Detect which cell encompasses the target text, then output its (X, Y) center coordinate. 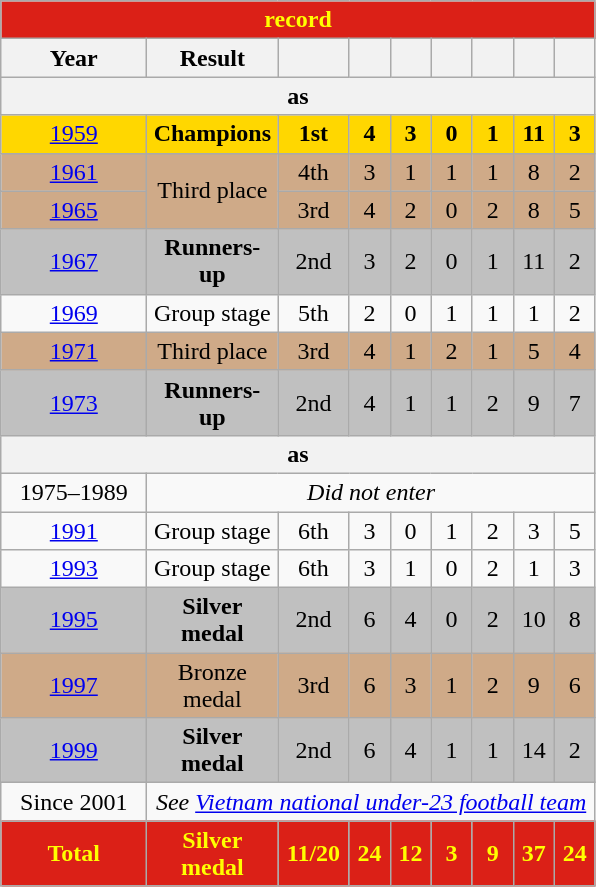
Did not enter (371, 492)
10 (534, 620)
1993 (74, 569)
37 (534, 854)
Since 2001 (74, 802)
record (298, 20)
1965 (74, 210)
1969 (74, 313)
Total (74, 854)
4th (314, 172)
7 (574, 402)
5th (314, 313)
Year (74, 58)
1999 (74, 750)
1967 (74, 262)
1997 (74, 686)
1st (314, 134)
1961 (74, 172)
1991 (74, 531)
1995 (74, 620)
14 (534, 750)
1971 (74, 351)
Champions (212, 134)
1975–1989 (74, 492)
Result (212, 58)
11/20 (314, 854)
Bronze medal (212, 686)
12 (410, 854)
See Vietnam national under-23 football team (371, 802)
1973 (74, 402)
1959 (74, 134)
